Capture the cell that displays the provided text and extract its [x, y] central coordinate. 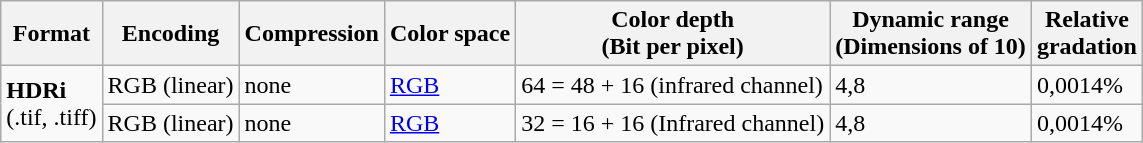
Color space [450, 34]
Encoding [170, 34]
Color depth(Bit per pixel) [673, 34]
32 = 16 + 16 (Infrared channel) [673, 123]
HDRi(.tif, .tiff) [52, 104]
Relativegradation [1086, 34]
64 = 48 + 16 (infrared channel) [673, 85]
Dynamic range(Dimensions of 10) [931, 34]
Compression [312, 34]
Format [52, 34]
